Provide the [x, y] coordinate of the cell's center where the given text is located.  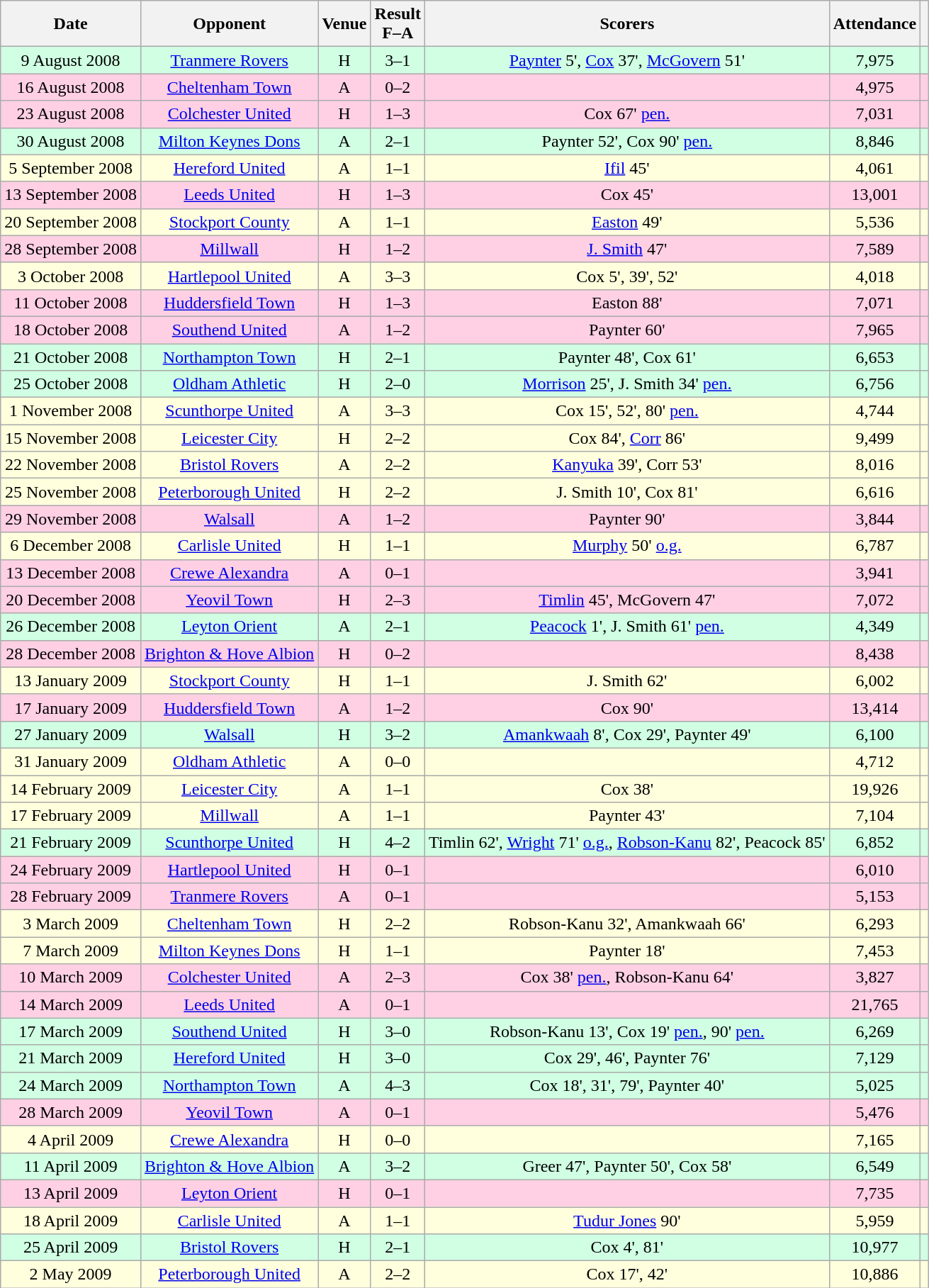
13 April 2009 [71, 1193]
4,744 [874, 411]
6,787 [874, 546]
ResultF–A [398, 24]
Cox 67' pen. [626, 114]
30 August 2008 [71, 141]
9,499 [874, 438]
7,589 [874, 249]
5 September 2008 [71, 168]
29 November 2008 [71, 519]
27 January 2009 [71, 734]
28 March 2009 [71, 1112]
15 November 2008 [71, 438]
Cox 90' [626, 707]
Morrison 25', J. Smith 34' pen. [626, 384]
Murphy 50' o.g. [626, 546]
Robson-Kanu 32', Amankwaah 66' [626, 924]
6,100 [874, 734]
Easton 88' [626, 303]
Easton 49' [626, 222]
24 February 2009 [71, 870]
3,941 [874, 573]
21,765 [874, 1004]
21 March 2009 [71, 1058]
Cox 38' pen., Robson-Kanu 64' [626, 978]
6 December 2008 [71, 546]
3–1 [398, 60]
Cox 84', Corr 86' [626, 438]
6,293 [874, 924]
4,018 [874, 276]
Paynter 18' [626, 951]
J. Smith 47' [626, 249]
Attendance [874, 24]
Scorers [626, 24]
17 February 2009 [71, 816]
6,653 [874, 357]
3 March 2009 [71, 924]
18 October 2008 [71, 330]
3,844 [874, 519]
Timlin 45', McGovern 47' [626, 600]
7,965 [874, 330]
Cox 29', 46', Paynter 76' [626, 1058]
10 March 2009 [71, 978]
J. Smith 62' [626, 681]
Tudur Jones 90' [626, 1220]
Date [71, 24]
11 October 2008 [71, 303]
13,414 [874, 707]
7,165 [874, 1139]
14 March 2009 [71, 1004]
8,438 [874, 654]
Cox 45' [626, 195]
6,616 [874, 492]
7,072 [874, 600]
3,827 [874, 978]
6,002 [874, 681]
25 April 2009 [71, 1248]
26 December 2008 [71, 627]
4,349 [874, 627]
7 March 2009 [71, 951]
13 September 2008 [71, 195]
20 December 2008 [71, 600]
5,536 [874, 222]
7,975 [874, 60]
28 December 2008 [71, 654]
Timlin 62', Wright 71' o.g., Robson-Kanu 82', Peacock 85' [626, 843]
Ifil 45' [626, 168]
Paynter 48', Cox 61' [626, 357]
7,453 [874, 951]
25 November 2008 [71, 492]
8,016 [874, 465]
Paynter 5', Cox 37', McGovern 51' [626, 60]
6,756 [874, 384]
Cox 38' [626, 789]
2–0 [398, 384]
3 October 2008 [71, 276]
Paynter 90' [626, 519]
21 February 2009 [71, 843]
17 March 2009 [71, 1031]
25 October 2008 [71, 384]
16 August 2008 [71, 87]
1 November 2008 [71, 411]
4,712 [874, 761]
Kanyuka 39', Corr 53' [626, 465]
7,104 [874, 816]
Amankwaah 8', Cox 29', Paynter 49' [626, 734]
Robson-Kanu 13', Cox 19' pen., 90' pen. [626, 1031]
5,959 [874, 1220]
6,852 [874, 843]
Cox 5', 39', 52' [626, 276]
31 January 2009 [71, 761]
22 November 2008 [71, 465]
Cox 17', 42' [626, 1275]
Paynter 43' [626, 816]
5,153 [874, 897]
13,001 [874, 195]
Opponent [229, 24]
J. Smith 10', Cox 81' [626, 492]
8,846 [874, 141]
24 March 2009 [71, 1085]
6,269 [874, 1031]
Greer 47', Paynter 50', Cox 58' [626, 1166]
7,735 [874, 1193]
23 August 2008 [71, 114]
4–3 [398, 1085]
19,926 [874, 789]
Cox 15', 52', 80' pen. [626, 411]
17 January 2009 [71, 707]
28 September 2008 [71, 249]
4,975 [874, 87]
Peacock 1', J. Smith 61' pen. [626, 627]
13 December 2008 [71, 573]
18 April 2009 [71, 1220]
Cox 18', 31', 79', Paynter 40' [626, 1085]
4–2 [398, 843]
2 May 2009 [71, 1275]
7,031 [874, 114]
6,010 [874, 870]
Paynter 60' [626, 330]
4 April 2009 [71, 1139]
10,977 [874, 1248]
5,025 [874, 1085]
7,071 [874, 303]
10,886 [874, 1275]
5,476 [874, 1112]
Cox 4', 81' [626, 1248]
6,549 [874, 1166]
28 February 2009 [71, 897]
20 September 2008 [71, 222]
21 October 2008 [71, 357]
13 January 2009 [71, 681]
9 August 2008 [71, 60]
Venue [344, 24]
7,129 [874, 1058]
11 April 2009 [71, 1166]
Paynter 52', Cox 90' pen. [626, 141]
14 February 2009 [71, 789]
4,061 [874, 168]
